Search for the cell housing the specified text and yield its (X, Y) center coordinate. 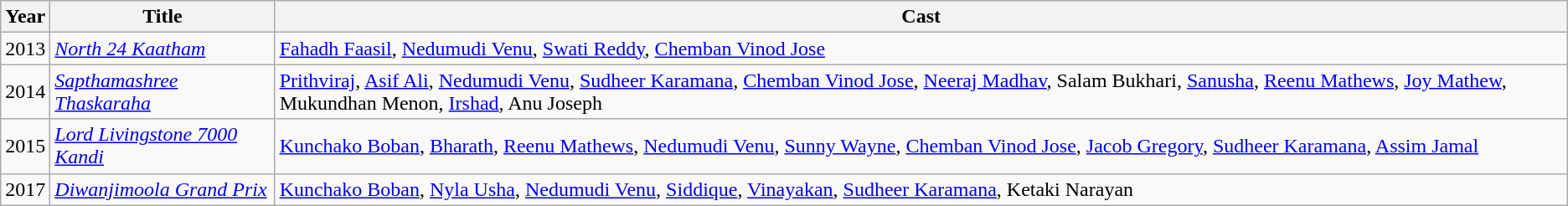
Title (162, 17)
2017 (25, 189)
Sapthamashree Thaskaraha (162, 92)
Lord Livingstone 7000 Kandi (162, 146)
2014 (25, 92)
Year (25, 17)
Diwanjimoola Grand Prix (162, 189)
Fahadh Faasil, Nedumudi Venu, Swati Reddy, Chemban Vinod Jose (921, 49)
2013 (25, 49)
North 24 Kaatham (162, 49)
Cast (921, 17)
Kunchako Boban, Nyla Usha, Nedumudi Venu, Siddique, Vinayakan, Sudheer Karamana, Ketaki Narayan (921, 189)
Kunchako Boban, Bharath, Reenu Mathews, Nedumudi Venu, Sunny Wayne, Chemban Vinod Jose, Jacob Gregory, Sudheer Karamana, Assim Jamal (921, 146)
2015 (25, 146)
